Identify which cell holds the provided text, then report its (x, y) central coordinate. 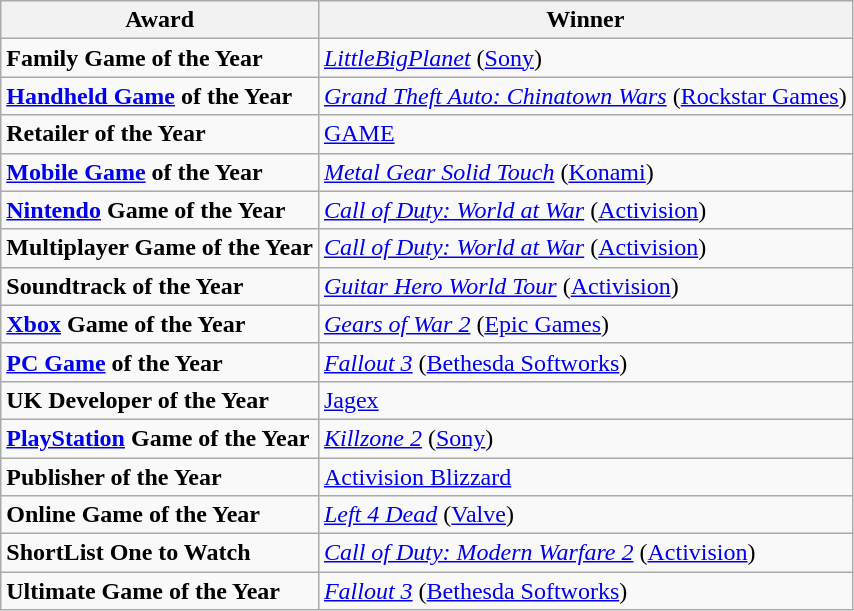
UK Developer of the Year (160, 400)
Call of Duty: Modern Warfare 2 (Activision) (585, 553)
Mobile Game of the Year (160, 172)
Soundtrack of the Year (160, 286)
LittleBigPlanet (Sony) (585, 58)
Guitar Hero World Tour (Activision) (585, 286)
Metal Gear Solid Touch (Konami) (585, 172)
Gears of War 2 (Epic Games) (585, 324)
Retailer of the Year (160, 134)
ShortList One to Watch (160, 553)
Ultimate Game of the Year (160, 591)
Winner (585, 20)
Nintendo Game of the Year (160, 210)
Family Game of the Year (160, 58)
Activision Blizzard (585, 477)
Xbox Game of the Year (160, 324)
Jagex (585, 400)
Award (160, 20)
Multiplayer Game of the Year (160, 248)
Grand Theft Auto: Chinatown Wars (Rockstar Games) (585, 96)
GAME (585, 134)
Handheld Game of the Year (160, 96)
PlayStation Game of the Year (160, 438)
PC Game of the Year (160, 362)
Publisher of the Year (160, 477)
Left 4 Dead (Valve) (585, 515)
Online Game of the Year (160, 515)
Killzone 2 (Sony) (585, 438)
